Return (x, y) of the center of cell containing provided text 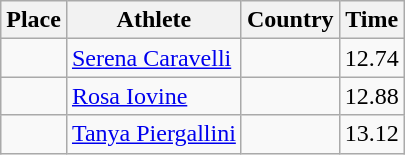
Time (372, 20)
12.88 (372, 96)
Athlete (154, 20)
12.74 (372, 58)
13.12 (372, 134)
Rosa Iovine (154, 96)
Serena Caravelli (154, 58)
Country (290, 20)
Place (34, 20)
Tanya Piergallini (154, 134)
